Locate the cell with the specified text and output its [x, y] center coordinate. 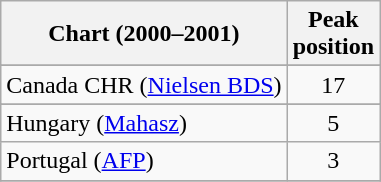
Chart (2000–2001) [144, 34]
3 [333, 161]
5 [333, 123]
Peakposition [333, 34]
17 [333, 85]
Portugal (AFP) [144, 161]
Canada CHR (Nielsen BDS) [144, 85]
Hungary (Mahasz) [144, 123]
